Locate the cell with the specified text and output its [x, y] center coordinate. 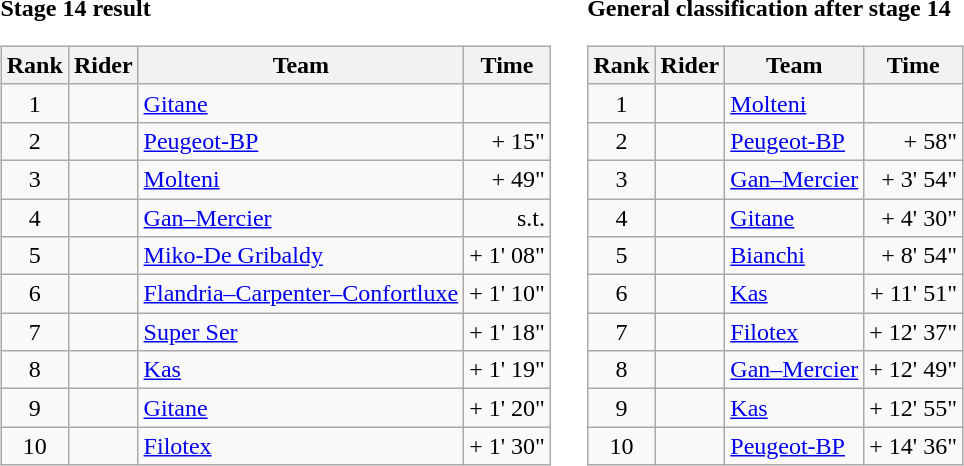
+ 15" [508, 141]
+ 58" [914, 141]
+ 49" [508, 179]
+ 3' 54" [914, 179]
+ 12' 55" [914, 408]
+ 1' 20" [508, 408]
Flandria–Carpenter–Confortluxe [301, 294]
+ 1' 10" [508, 294]
+ 8' 54" [914, 256]
+ 1' 30" [508, 446]
+ 1' 18" [508, 332]
+ 1' 19" [508, 370]
+ 4' 30" [914, 217]
+ 14' 36" [914, 446]
Bianchi [794, 256]
+ 12' 49" [914, 370]
Super Ser [301, 332]
Miko-De Gribaldy [301, 256]
+ 1' 08" [508, 256]
+ 12' 37" [914, 332]
s.t. [508, 217]
+ 11' 51" [914, 294]
